Extract the (x, y) coordinate from the center of the cell holding the provided text.  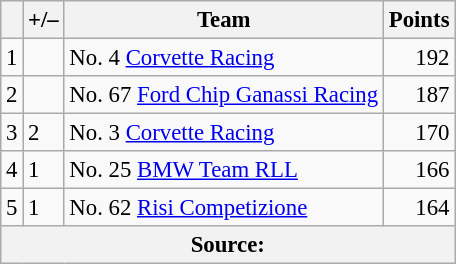
No. 67 Ford Chip Ganassi Racing (224, 95)
5 (12, 208)
No. 62 Risi Competizione (224, 208)
Source: (228, 245)
No. 4 Corvette Racing (224, 58)
3 (12, 133)
170 (418, 133)
4 (12, 170)
Team (224, 20)
187 (418, 95)
Points (418, 20)
192 (418, 58)
166 (418, 170)
+/– (44, 20)
No. 25 BMW Team RLL (224, 170)
164 (418, 208)
No. 3 Corvette Racing (224, 133)
